Provide the [x, y] coordinate of the cell's center where the given text is located.  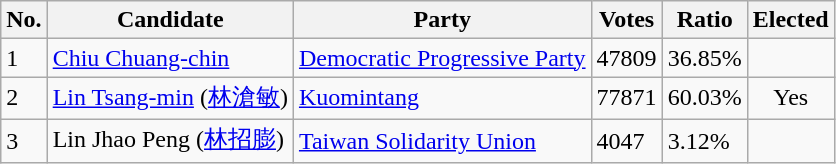
Democratic Progressive Party [442, 58]
47809 [626, 58]
Candidate [170, 20]
Elected [790, 20]
Ratio [704, 20]
Yes [790, 98]
60.03% [704, 98]
Taiwan Solidarity Union [442, 140]
4047 [626, 140]
Votes [626, 20]
Lin Tsang-min (林滄敏) [170, 98]
Party [442, 20]
3 [24, 140]
Lin Jhao Peng (林招膨) [170, 140]
2 [24, 98]
Kuomintang [442, 98]
No. [24, 20]
Chiu Chuang-chin [170, 58]
36.85% [704, 58]
77871 [626, 98]
3.12% [704, 140]
1 [24, 58]
